Detect which cell encompasses the target text, then output its (x, y) center coordinate. 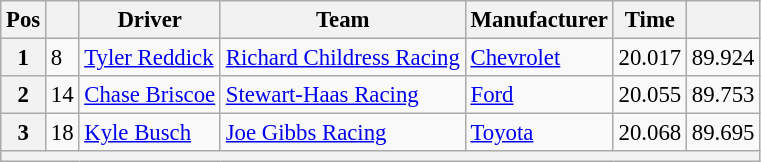
1 (24, 58)
Tyler Reddick (150, 58)
14 (62, 95)
89.695 (724, 133)
2 (24, 95)
Toyota (539, 133)
Ford (539, 95)
Kyle Busch (150, 133)
Stewart-Haas Racing (342, 95)
20.055 (650, 95)
Manufacturer (539, 20)
Richard Childress Racing (342, 58)
89.753 (724, 95)
89.924 (724, 58)
20.017 (650, 58)
Chevrolet (539, 58)
18 (62, 133)
Pos (24, 20)
8 (62, 58)
Joe Gibbs Racing (342, 133)
20.068 (650, 133)
Chase Briscoe (150, 95)
Time (650, 20)
Team (342, 20)
3 (24, 133)
Driver (150, 20)
